For the text-containing cell, return its midpoint in [X, Y] coordinate format. 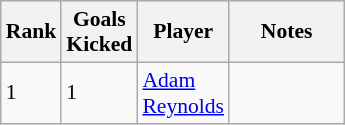
Notes [286, 32]
Goals Kicked [99, 32]
Rank [32, 32]
Adam Reynolds [183, 92]
Player [183, 32]
